Extract the (X, Y) coordinate from the center of the cell holding the provided text.  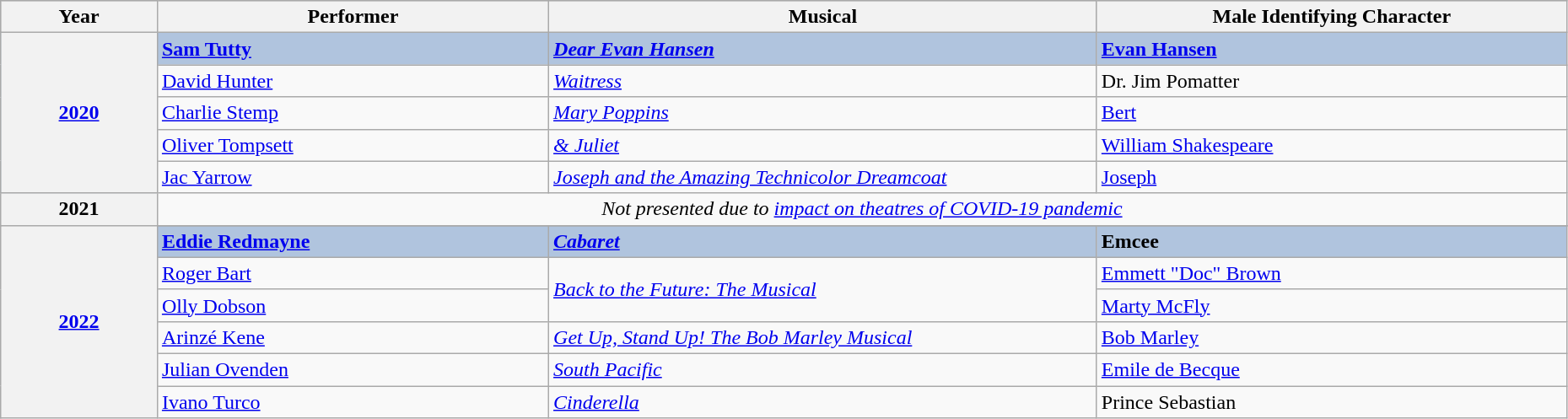
Male Identifying Character (1331, 17)
Musical (823, 17)
David Hunter (353, 81)
Bert (1331, 113)
Ivano Turco (353, 402)
Get Up, Stand Up! The Bob Marley Musical (823, 337)
Back to the Future: The Musical (823, 289)
Mary Poppins (823, 113)
& Juliet (823, 145)
Cinderella (823, 402)
Sam Tutty (353, 49)
2021 (79, 209)
Bob Marley (1331, 337)
Marty McFly (1331, 305)
Oliver Tompsett (353, 145)
Julian Ovenden (353, 369)
Emile de Becque (1331, 369)
Dr. Jim Pomatter (1331, 81)
Year (79, 17)
Roger Bart (353, 273)
William Shakespeare (1331, 145)
Emcee (1331, 241)
Not presented due to impact on theatres of COVID-19 pandemic (862, 209)
2020 (79, 113)
Olly Dobson (353, 305)
Emmett "Doc" Brown (1331, 273)
Performer (353, 17)
Waitress (823, 81)
Dear Evan Hansen (823, 49)
Eddie Redmayne (353, 241)
Joseph and the Amazing Technicolor Dreamcoat (823, 177)
Arinzé Kene (353, 337)
Evan Hansen (1331, 49)
Cabaret (823, 241)
Prince Sebastian (1331, 402)
South Pacific (823, 369)
2022 (79, 321)
Jac Yarrow (353, 177)
Charlie Stemp (353, 113)
Joseph (1331, 177)
